Pinpoint the cell where the given text exists, returning its [X, Y] midpoint coordinate. 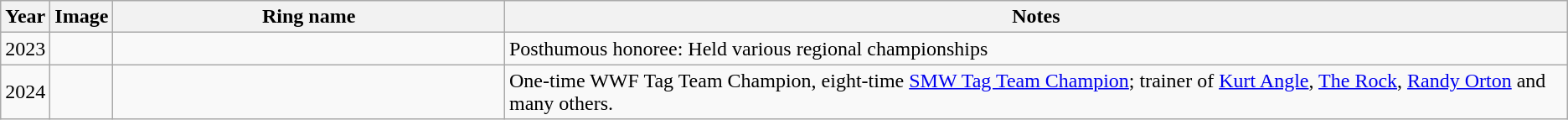
Ring name [309, 17]
One-time WWF Tag Team Champion, eight-time SMW Tag Team Champion; trainer of Kurt Angle, The Rock, Randy Orton and many others. [1035, 92]
2023 [25, 49]
Posthumous honoree: Held various regional championships [1035, 49]
2024 [25, 92]
Notes [1035, 17]
Image [82, 17]
Year [25, 17]
